Find where the given text appears and provide that cell's center as [x, y] coordinate. 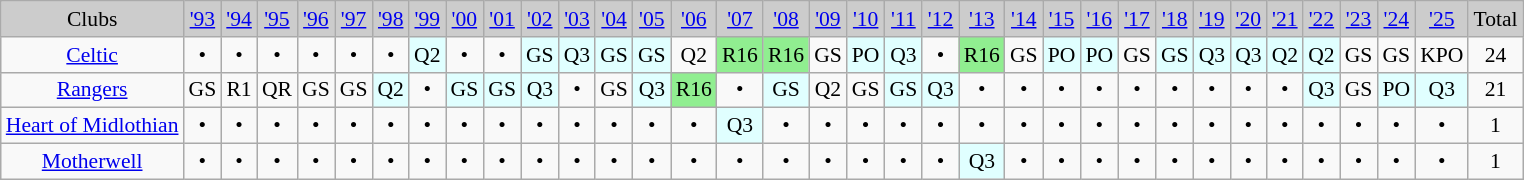
'00 [465, 19]
'02 [540, 19]
'19 [1212, 19]
'94 [239, 19]
Motherwell [92, 162]
'98 [390, 19]
Total [1495, 19]
QR [277, 90]
'17 [1137, 19]
21 [1495, 90]
'99 [428, 19]
'09 [828, 19]
'18 [1175, 19]
'12 [940, 19]
'20 [1248, 19]
24 [1495, 55]
'93 [203, 19]
'21 [1286, 19]
'25 [1442, 19]
'05 [652, 19]
'95 [277, 19]
Clubs [92, 19]
'06 [694, 19]
'22 [1322, 19]
Rangers [92, 90]
'07 [740, 19]
'11 [904, 19]
'24 [1396, 19]
'01 [502, 19]
'23 [1359, 19]
'08 [786, 19]
'15 [1062, 19]
'10 [866, 19]
'16 [1099, 19]
R1 [239, 90]
'03 [578, 19]
'14 [1024, 19]
'04 [614, 19]
'13 [982, 19]
'97 [354, 19]
'96 [316, 19]
KPO [1442, 55]
Celtic [92, 55]
Heart of Midlothian [92, 126]
